Find where the given text appears and provide that cell's center as [X, Y] coordinate. 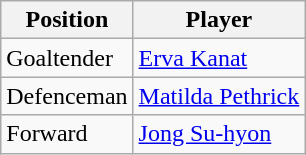
Goaltender [67, 58]
Defenceman [67, 96]
Erva Kanat [219, 58]
Matilda Pethrick [219, 96]
Forward [67, 134]
Jong Su-hyon [219, 134]
Player [219, 20]
Position [67, 20]
